Scan for the cell matching the given text and deliver its [x, y] coordinate at center. 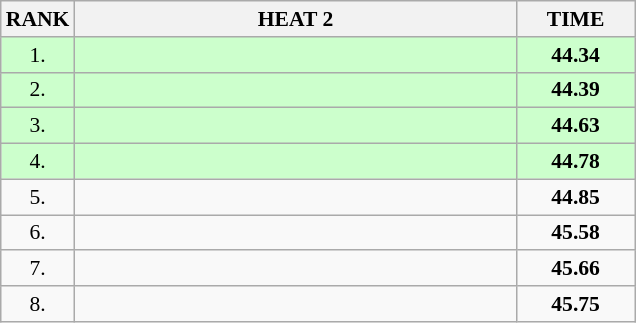
3. [38, 126]
1. [38, 55]
45.66 [576, 269]
RANK [38, 19]
HEAT 2 [295, 19]
7. [38, 269]
44.34 [576, 55]
45.75 [576, 304]
2. [38, 90]
5. [38, 197]
8. [38, 304]
4. [38, 162]
6. [38, 233]
TIME [576, 19]
44.39 [576, 90]
44.63 [576, 126]
44.78 [576, 162]
44.85 [576, 197]
45.58 [576, 233]
